Find where the given text appears and provide that cell's center as [x, y] coordinate. 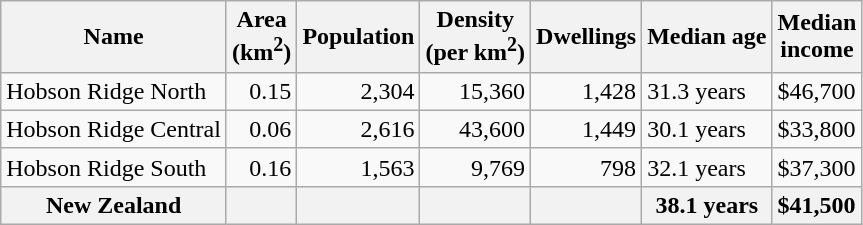
15,360 [476, 91]
2,304 [358, 91]
38.1 years [707, 205]
1,428 [586, 91]
2,616 [358, 129]
Median age [707, 37]
9,769 [476, 167]
0.06 [261, 129]
43,600 [476, 129]
1,563 [358, 167]
Population [358, 37]
31.3 years [707, 91]
Hobson Ridge South [114, 167]
Area(km2) [261, 37]
Dwellings [586, 37]
798 [586, 167]
Density(per km2) [476, 37]
$46,700 [817, 91]
$33,800 [817, 129]
Hobson Ridge Central [114, 129]
$37,300 [817, 167]
New Zealand [114, 205]
$41,500 [817, 205]
1,449 [586, 129]
0.16 [261, 167]
Hobson Ridge North [114, 91]
Medianincome [817, 37]
30.1 years [707, 129]
32.1 years [707, 167]
0.15 [261, 91]
Name [114, 37]
